Determine the (X, Y) coordinate at the center of the cell enclosing the given text.  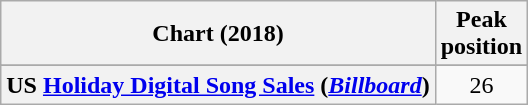
US Holiday Digital Song Sales (Billboard) (218, 85)
26 (481, 85)
Chart (2018) (218, 34)
Peakposition (481, 34)
